Pinpoint the cell where the given text exists, returning its [x, y] midpoint coordinate. 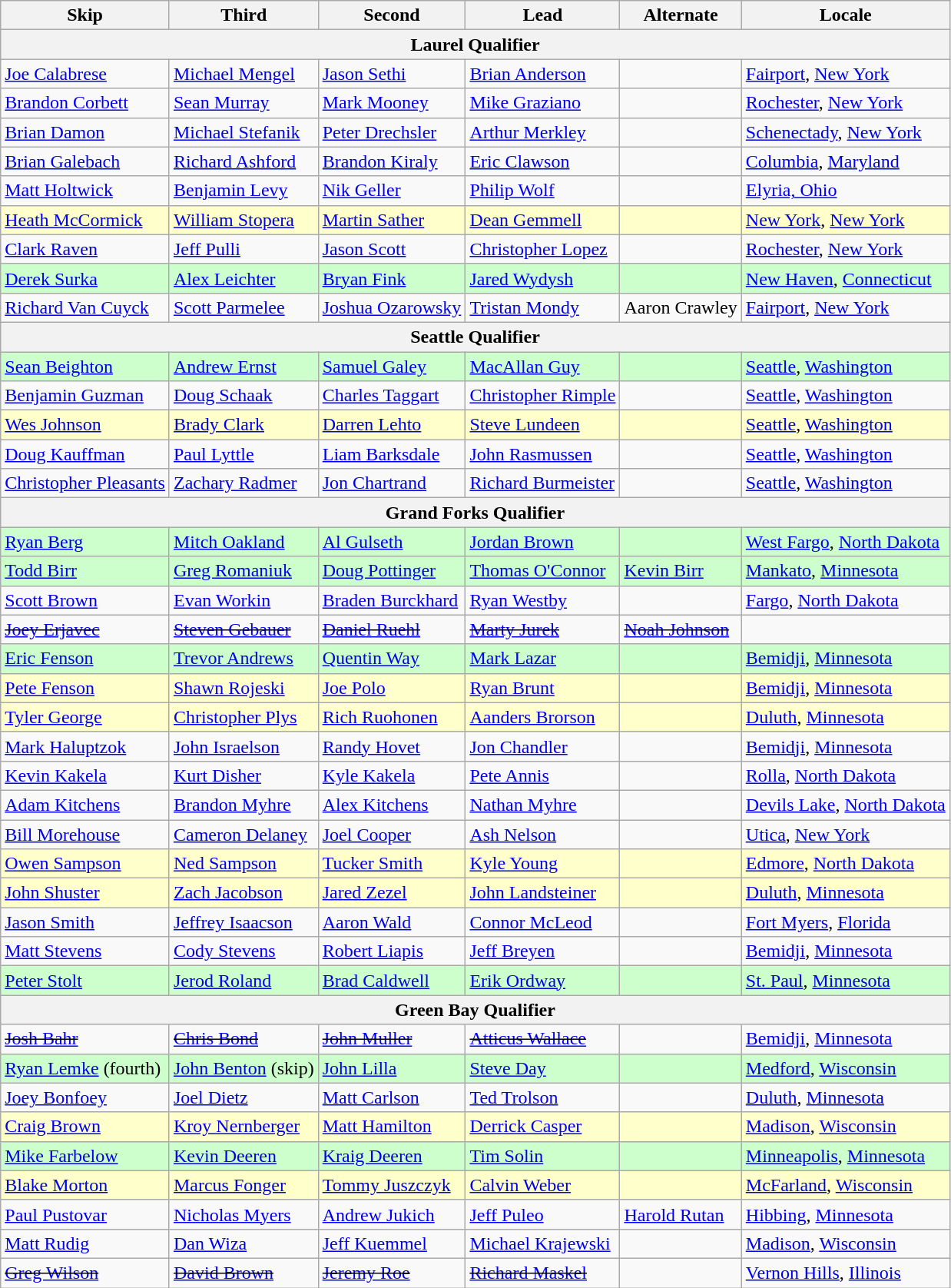
Schenectady, New York [845, 132]
Nathan Myhre [542, 805]
Lead [542, 15]
Edmore, North Dakota [845, 864]
Ryan Berg [85, 542]
Michael Mengel [244, 74]
Joshua Ozarowsky [392, 307]
St. Paul, Minnesota [845, 981]
Ted Trolson [542, 1097]
Nik Geller [392, 191]
Jason Smith [85, 922]
Connor McLeod [542, 922]
Richard Ashford [244, 161]
David Brown [244, 1273]
Mike Graziano [542, 103]
Matt Hamilton [392, 1127]
Marcus Fonger [244, 1185]
Brandon Kiraly [392, 161]
Andrew Jukich [392, 1214]
Devils Lake, North Dakota [845, 805]
Kevin Deeren [244, 1156]
Scott Brown [85, 600]
Mark Haluptzok [85, 746]
Craig Brown [85, 1127]
Braden Burckhard [392, 600]
Green Bay Qualifier [476, 1010]
Michael Stefanik [244, 132]
Mark Lazar [542, 659]
Todd Birr [85, 571]
Darren Lehto [392, 425]
Christopher Pleasants [85, 483]
Jason Sethi [392, 74]
Heath McCormick [85, 220]
Marty Jurek [542, 629]
Bill Morehouse [85, 834]
Hibbing, Minnesota [845, 1214]
Daniel Ruehl [392, 629]
Ryan Lemke (fourth) [85, 1068]
Erik Ordway [542, 981]
Kevin Birr [681, 571]
Grand Forks Qualifier [476, 513]
West Fargo, North Dakota [845, 542]
Mike Farbelow [85, 1156]
John Benton (skip) [244, 1068]
Brady Clark [244, 425]
Shawn Rojeski [244, 688]
John Muller [392, 1039]
Mark Mooney [392, 103]
Mankato, Minnesota [845, 571]
Aaron Wald [392, 922]
Adam Kitchens [85, 805]
Brandon Myhre [244, 805]
Benjamin Guzman [85, 396]
Christopher Lopez [542, 249]
Noah Johnson [681, 629]
New York, New York [845, 220]
McFarland, Wisconsin [845, 1185]
Brian Anderson [542, 74]
Harold Rutan [681, 1214]
Brad Caldwell [392, 981]
Cody Stevens [244, 951]
Fort Myers, Florida [845, 922]
Blake Morton [85, 1185]
Vernon Hills, Illinois [845, 1273]
Dean Gemmell [542, 220]
Derrick Casper [542, 1127]
MacAllan Guy [542, 367]
Michael Krajewski [542, 1243]
Utica, New York [845, 834]
Brandon Corbett [85, 103]
Doug Schaak [244, 396]
Brian Galebach [85, 161]
Sean Murray [244, 103]
Matt Carlson [392, 1097]
Ryan Westby [542, 600]
Randy Hovet [392, 746]
Tommy Juszczyk [392, 1185]
Steve Lundeen [542, 425]
Third [244, 15]
Laurel Qualifier [476, 45]
Kyle Young [542, 864]
Jeffrey Isaacson [244, 922]
Dan Wiza [244, 1243]
Steven Gebauer [244, 629]
Arthur Merkley [542, 132]
Clark Raven [85, 249]
Jordan Brown [542, 542]
Tim Solin [542, 1156]
Ned Sampson [244, 864]
Bryan Fink [392, 278]
Trevor Andrews [244, 659]
Alex Leichter [244, 278]
Steve Day [542, 1068]
Medford, Wisconsin [845, 1068]
Andrew Ernst [244, 367]
Ash Nelson [542, 834]
Jeff Kuemmel [392, 1243]
John Landsteiner [542, 893]
Matt Rudig [85, 1243]
Joe Polo [392, 688]
Alex Kitchens [392, 805]
Ryan Brunt [542, 688]
Owen Sampson [85, 864]
Greg Wilson [85, 1273]
Joel Cooper [392, 834]
John Lilla [392, 1068]
Liam Barksdale [392, 454]
Calvin Weber [542, 1185]
Josh Bahr [85, 1039]
New Haven, Connecticut [845, 278]
Columbia, Maryland [845, 161]
Kyle Kakela [392, 775]
Matt Stevens [85, 951]
Seattle Qualifier [476, 337]
Joey Erjavec [85, 629]
Nicholas Myers [244, 1214]
Peter Drechsler [392, 132]
Richard Van Cuyck [85, 307]
Benjamin Levy [244, 191]
Pete Annis [542, 775]
Elyria, Ohio [845, 191]
Richard Maskel [542, 1273]
Tristan Mondy [542, 307]
Samuel Galey [392, 367]
Brian Damon [85, 132]
Jerod Roland [244, 981]
Evan Workin [244, 600]
Kraig Deeren [392, 1156]
Christopher Plys [244, 717]
Aaron Crawley [681, 307]
John Rasmussen [542, 454]
Martin Sather [392, 220]
Wes Johnson [85, 425]
Jeff Puleo [542, 1214]
Matt Holtwick [85, 191]
Minneapolis, Minnesota [845, 1156]
Sean Beighton [85, 367]
Doug Kauffman [85, 454]
Jeff Breyen [542, 951]
Paul Pustovar [85, 1214]
Eric Clawson [542, 161]
John Shuster [85, 893]
Paul Lyttle [244, 454]
Eric Fenson [85, 659]
Christopher Rimple [542, 396]
Second [392, 15]
Peter Stolt [85, 981]
Chris Bond [244, 1039]
Fargo, North Dakota [845, 600]
Robert Liapis [392, 951]
Rolla, North Dakota [845, 775]
Joey Bonfoey [85, 1097]
Tucker Smith [392, 864]
Al Gulseth [392, 542]
Locale [845, 15]
Richard Burmeister [542, 483]
Aanders Brorson [542, 717]
Kurt Disher [244, 775]
Kevin Kakela [85, 775]
Zachary Radmer [244, 483]
Rich Ruohonen [392, 717]
Tyler George [85, 717]
Jon Chartrand [392, 483]
Jeff Pulli [244, 249]
Doug Pottinger [392, 571]
Skip [85, 15]
Joel Dietz [244, 1097]
Kroy Nernberger [244, 1127]
Jared Zezel [392, 893]
Alternate [681, 15]
Greg Romaniuk [244, 571]
Cameron Delaney [244, 834]
Philip Wolf [542, 191]
Pete Fenson [85, 688]
Jon Chandler [542, 746]
Mitch Oakland [244, 542]
William Stopera [244, 220]
Joe Calabrese [85, 74]
Derek Surka [85, 278]
Jason Scott [392, 249]
Thomas O'Connor [542, 571]
Quentin Way [392, 659]
John Israelson [244, 746]
Zach Jacobson [244, 893]
Jeremy Roe [392, 1273]
Charles Taggart [392, 396]
Jared Wydysh [542, 278]
Scott Parmelee [244, 307]
Atticus Wallace [542, 1039]
